Return [X, Y] of the center of cell containing provided text 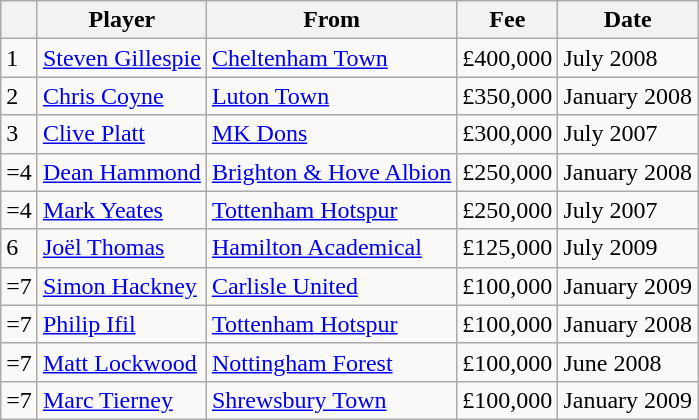
Marc Tierney [122, 400]
Clive Platt [122, 134]
July 2009 [628, 248]
July 2008 [628, 58]
£300,000 [508, 134]
Chris Coyne [122, 96]
£350,000 [508, 96]
£400,000 [508, 58]
Luton Town [331, 96]
Brighton & Hove Albion [331, 172]
Joël Thomas [122, 248]
From [331, 20]
Mark Yeates [122, 210]
Date [628, 20]
Hamilton Academical [331, 248]
June 2008 [628, 362]
Player [122, 20]
Fee [508, 20]
1 [20, 58]
Nottingham Forest [331, 362]
Matt Lockwood [122, 362]
Carlisle United [331, 286]
6 [20, 248]
2 [20, 96]
Dean Hammond [122, 172]
Shrewsbury Town [331, 400]
MK Dons [331, 134]
Cheltenham Town [331, 58]
£125,000 [508, 248]
Steven Gillespie [122, 58]
Simon Hackney [122, 286]
Philip Ifil [122, 324]
3 [20, 134]
